Return [X, Y] of the center of cell containing provided text 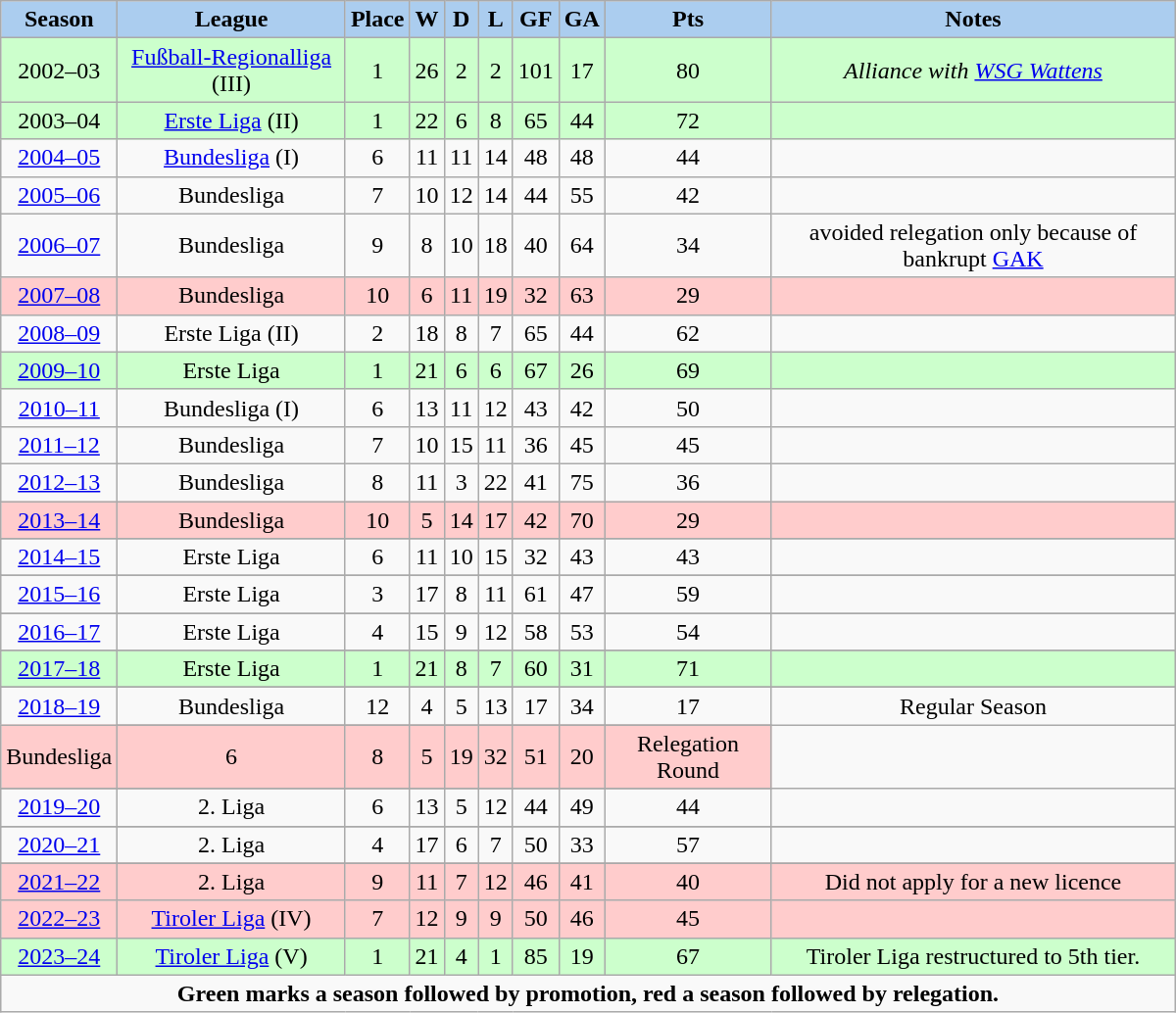
61 [535, 595]
Tiroler Liga (V) [231, 956]
Season [59, 20]
53 [582, 632]
2015–16 [59, 595]
Relegation Round [688, 756]
2022–23 [59, 919]
Alliance with WSG Wattens [973, 71]
2020–21 [59, 844]
72 [688, 121]
2021–22 [59, 882]
101 [535, 71]
2006–07 [59, 245]
2008–09 [59, 333]
D [461, 20]
Regular Season [973, 706]
2018–19 [59, 706]
Tiroler Liga (IV) [231, 919]
64 [582, 245]
Fußball-Regionalliga (III) [231, 71]
31 [582, 669]
2016–17 [59, 632]
Place [377, 20]
49 [582, 807]
2019–20 [59, 807]
59 [688, 595]
Notes [973, 20]
avoided relegation only because of bankrupt GAK [973, 245]
Tiroler Liga restructured to 5th tier. [973, 956]
2011–12 [59, 445]
69 [688, 370]
80 [688, 71]
75 [582, 482]
League [231, 20]
GA [582, 20]
W [427, 20]
GF [535, 20]
20 [582, 756]
2003–04 [59, 121]
Did not apply for a new licence [973, 882]
2007–08 [59, 296]
2002–03 [59, 71]
63 [582, 296]
85 [535, 956]
71 [688, 669]
60 [535, 669]
2009–10 [59, 370]
33 [582, 844]
2014–15 [59, 557]
2017–18 [59, 669]
51 [535, 756]
47 [582, 595]
2005–06 [59, 195]
62 [688, 333]
2012–13 [59, 482]
70 [582, 520]
2004–05 [59, 158]
L [496, 20]
2013–14 [59, 520]
2010–11 [59, 408]
Green marks a season followed by promotion, red a season followed by relegation. [588, 993]
57 [688, 844]
54 [688, 632]
2023–24 [59, 956]
58 [535, 632]
55 [582, 195]
Pts [688, 20]
